Locate the cell with the specified text and output its [x, y] center coordinate. 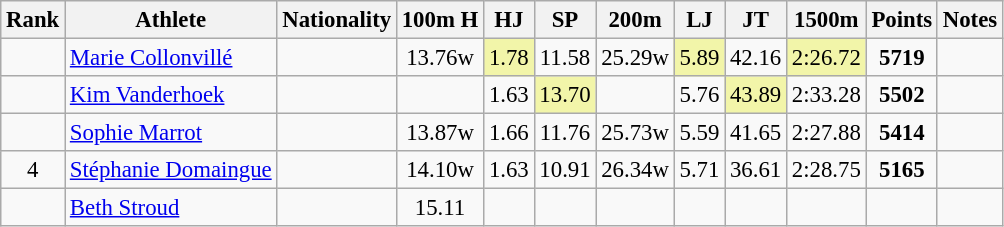
43.89 [756, 95]
1.78 [509, 58]
25.73w [635, 133]
25.29w [635, 58]
5.59 [699, 133]
4 [33, 170]
2:33.28 [827, 95]
42.16 [756, 58]
14.10w [440, 170]
10.91 [565, 170]
41.65 [756, 133]
5.76 [699, 95]
2:28.75 [827, 170]
2:26.72 [827, 58]
26.34w [635, 170]
13.76w [440, 58]
200m [635, 20]
2:27.88 [827, 133]
HJ [509, 20]
Kim Vanderhoek [171, 95]
Sophie Marrot [171, 133]
Stéphanie Domaingue [171, 170]
Rank [33, 20]
5719 [902, 58]
Beth Stroud [171, 208]
LJ [699, 20]
11.58 [565, 58]
1500m [827, 20]
15.11 [440, 208]
Nationality [336, 20]
Notes [970, 20]
Marie Collonvillé [171, 58]
5502 [902, 95]
5414 [902, 133]
1.66 [509, 133]
13.87w [440, 133]
Athlete [171, 20]
Points [902, 20]
13.70 [565, 95]
5.71 [699, 170]
100m H [440, 20]
JT [756, 20]
36.61 [756, 170]
5165 [902, 170]
5.89 [699, 58]
SP [565, 20]
11.76 [565, 133]
